Detect which cell encompasses the target text, then output its (X, Y) center coordinate. 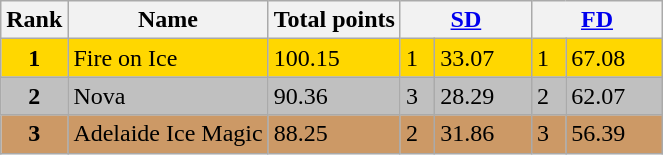
100.15 (334, 58)
67.08 (614, 58)
28.29 (484, 96)
90.36 (334, 96)
Adelaide Ice Magic (168, 134)
Total points (334, 20)
Name (168, 20)
88.25 (334, 134)
62.07 (614, 96)
56.39 (614, 134)
33.07 (484, 58)
Fire on Ice (168, 58)
FD (596, 20)
SD (466, 20)
Nova (168, 96)
31.86 (484, 134)
Rank (34, 20)
